Provide the [X, Y] coordinate of the cell's center where the given text is located.  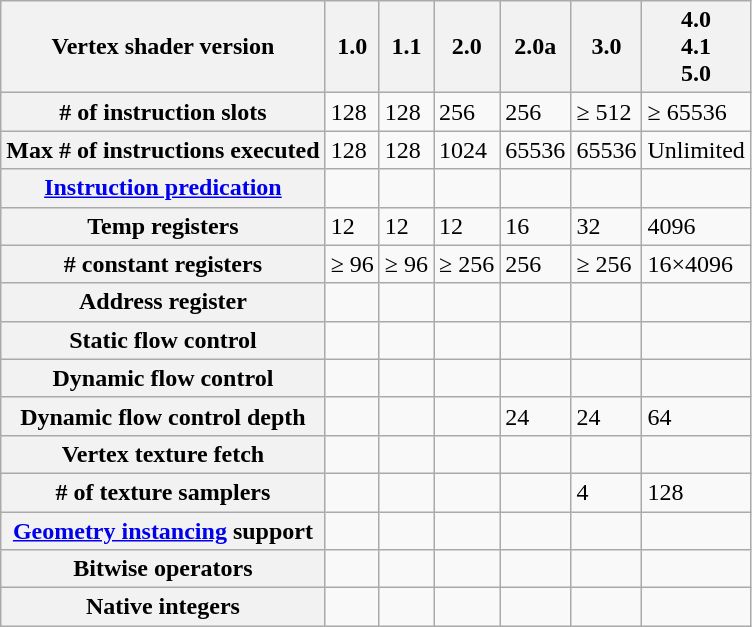
Static flow control [163, 340]
Unlimited [696, 150]
Dynamic flow control depth [163, 416]
4 [606, 492]
# of texture samplers [163, 492]
Instruction predication [163, 188]
Dynamic flow control [163, 378]
32 [606, 226]
Native integers [163, 607]
# constant registers [163, 264]
Vertex shader version [163, 47]
16 [536, 226]
Bitwise operators [163, 569]
Address register [163, 302]
Temp registers [163, 226]
2.0a [536, 47]
1.0 [352, 47]
# of instruction slots [163, 112]
Vertex texture fetch [163, 454]
4096 [696, 226]
16×4096 [696, 264]
Max # of instructions executed [163, 150]
1.1 [406, 47]
64 [696, 416]
3.0 [606, 47]
≥ 65536 [696, 112]
4.0 4.1 5.0 [696, 47]
Geometry instancing support [163, 531]
2.0 [467, 47]
1024 [467, 150]
≥ 512 [606, 112]
